Pinpoint the cell where the given text exists, returning its [x, y] midpoint coordinate. 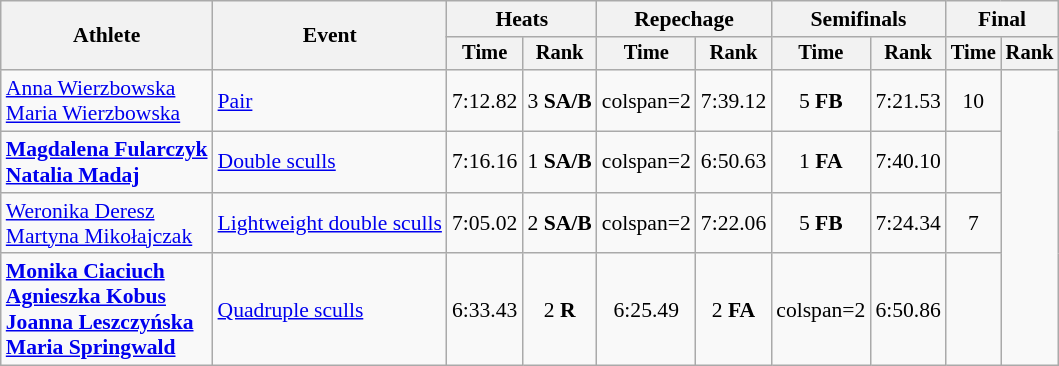
7:24.34 [908, 224]
7:21.53 [908, 100]
6:33.43 [484, 310]
7:16.16 [484, 162]
7:39.12 [734, 100]
6:50.86 [908, 310]
Final [1002, 19]
Pair [330, 100]
10 [974, 100]
1 SA/B [559, 162]
7:05.02 [484, 224]
3 SA/B [559, 100]
7:22.06 [734, 224]
Double sculls [330, 162]
Repechage [684, 19]
Athlete [107, 36]
Weronika DereszMartyna Mikołajczak [107, 224]
7:12.82 [484, 100]
Anna WierzbowskaMaria Wierzbowska [107, 100]
2 R [559, 310]
Magdalena FularczykNatalia Madaj [107, 162]
1 FA [820, 162]
Semifinals [858, 19]
7 [974, 224]
7:40.10 [908, 162]
Monika CiaciuchAgnieszka KobusJoanna LeszczyńskaMaria Springwald [107, 310]
2 SA/B [559, 224]
Lightweight double sculls [330, 224]
6:25.49 [646, 310]
Quadruple sculls [330, 310]
6:50.63 [734, 162]
Event [330, 36]
Heats [522, 19]
2 FA [734, 310]
